Output the [X, Y] coordinate of the center of the cell containing the given text.  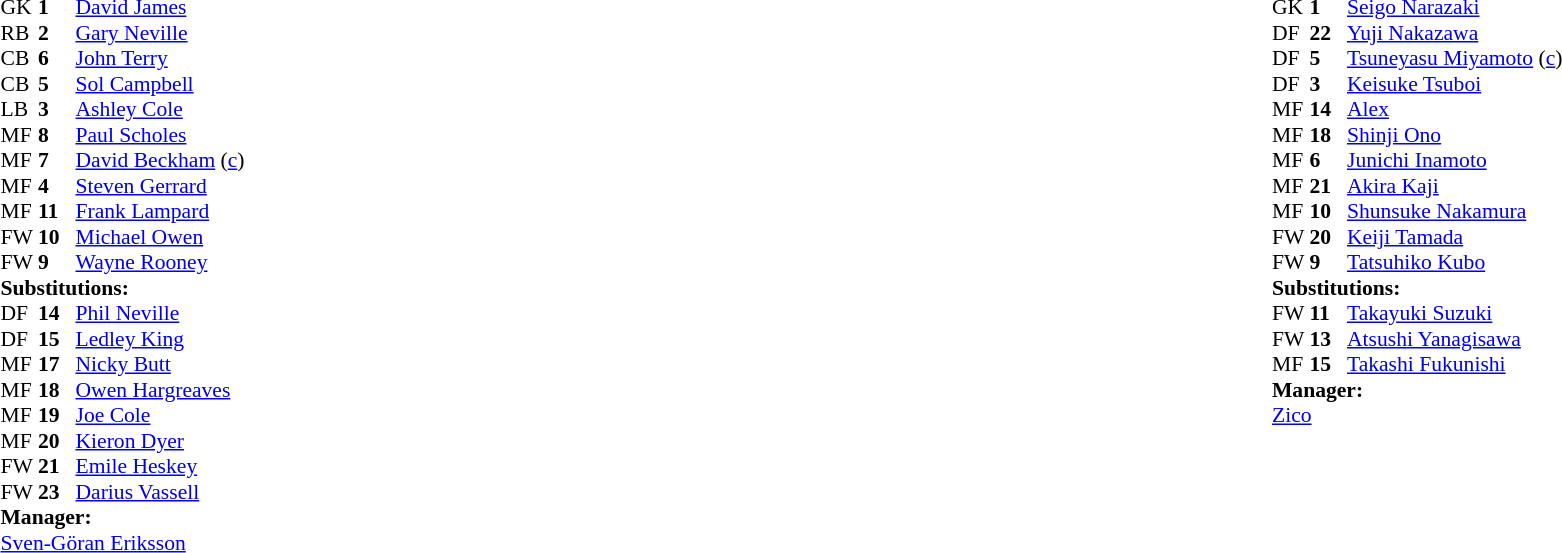
19 [57, 415]
LB [19, 109]
4 [57, 186]
2 [57, 33]
David Beckham (c) [160, 161]
John Terry [160, 59]
Joe Cole [160, 415]
Substitutions: [122, 288]
Sol Campbell [160, 84]
Ledley King [160, 339]
Steven Gerrard [160, 186]
Kieron Dyer [160, 441]
Emile Heskey [160, 467]
17 [57, 365]
Manager: [122, 517]
Paul Scholes [160, 135]
22 [1328, 33]
Gary Neville [160, 33]
7 [57, 161]
Phil Neville [160, 313]
8 [57, 135]
Wayne Rooney [160, 263]
RB [19, 33]
Frank Lampard [160, 211]
13 [1328, 339]
Owen Hargreaves [160, 390]
Ashley Cole [160, 109]
Michael Owen [160, 237]
Nicky Butt [160, 365]
Darius Vassell [160, 492]
23 [57, 492]
